For the text-containing cell, return its midpoint in [X, Y] coordinate format. 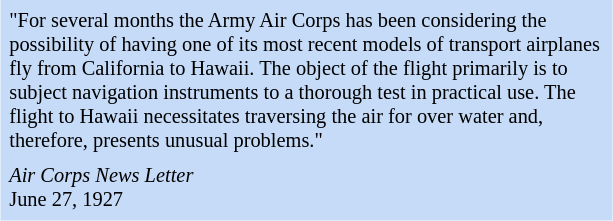
Air Corps News LetterJune 27, 1927 [306, 188]
